Find where the given text appears and provide that cell's center as (x, y) coordinate. 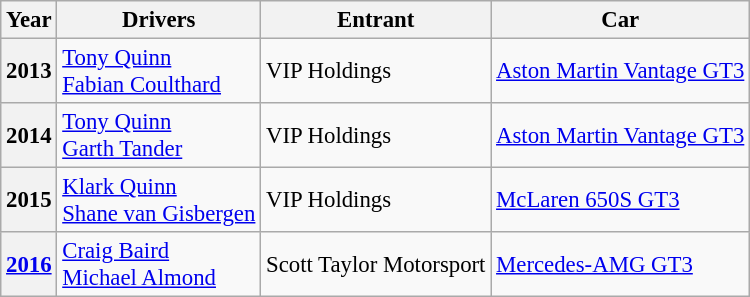
Scott Taylor Motorsport (376, 264)
2015 (29, 200)
Mercedes-AMG GT3 (620, 264)
Craig Baird Michael Almond (159, 264)
Klark Quinn Shane van Gisbergen (159, 200)
Tony Quinn Garth Tander (159, 136)
Drivers (159, 20)
Tony Quinn Fabian Coulthard (159, 72)
2013 (29, 72)
Year (29, 20)
2014 (29, 136)
McLaren 650S GT3 (620, 200)
Entrant (376, 20)
Car (620, 20)
2016 (29, 264)
